Pinpoint the cell where the given text exists, returning its (X, Y) midpoint coordinate. 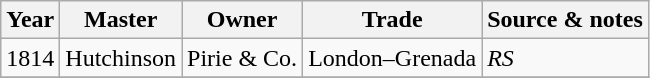
Trade (392, 20)
RS (566, 58)
London–Grenada (392, 58)
Source & notes (566, 20)
Pirie & Co. (242, 58)
Master (121, 20)
Year (30, 20)
1814 (30, 58)
Hutchinson (121, 58)
Owner (242, 20)
